Capture the cell that displays the provided text and extract its [X, Y] central coordinate. 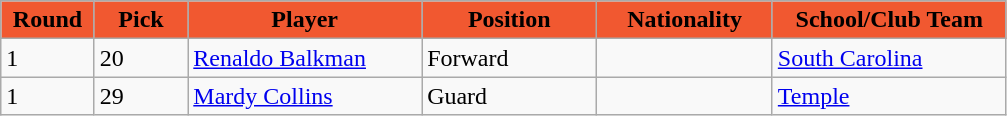
Guard [510, 96]
South Carolina [889, 58]
Pick [141, 20]
Forward [510, 58]
Temple [889, 96]
Round [48, 20]
Renaldo Balkman [305, 58]
29 [141, 96]
School/Club Team [889, 20]
Mardy Collins [305, 96]
Position [510, 20]
20 [141, 58]
Nationality [684, 20]
Player [305, 20]
